Output the [x, y] coordinate of the center of the cell containing the given text.  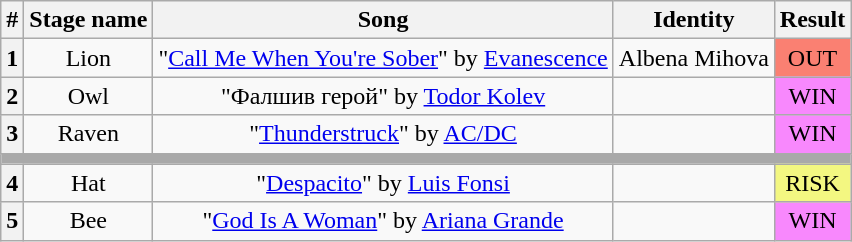
"Thunderstruck" by AC/DC [383, 134]
4 [12, 183]
5 [12, 221]
"Фалшив герой" by Todor Kolev [383, 96]
Song [383, 20]
"God Is A Woman" by Ariana Grande [383, 221]
# [12, 20]
"Despacito" by Luis Fonsi [383, 183]
"Call Me When You're Sober" by Evanescence [383, 58]
1 [12, 58]
OUT [812, 58]
3 [12, 134]
2 [12, 96]
Lion [88, 58]
Hat [88, 183]
Stage name [88, 20]
Albena Mihova [694, 58]
Raven [88, 134]
Bee [88, 221]
Identity [694, 20]
Owl [88, 96]
RISK [812, 183]
Result [812, 20]
